Identify which cell holds the provided text, then report its [X, Y] central coordinate. 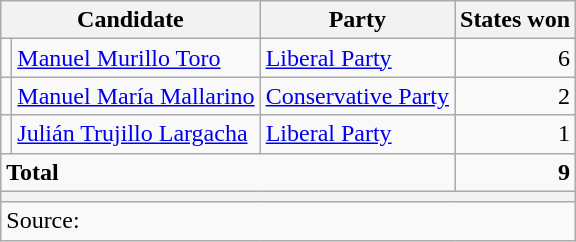
Manuel Murillo Toro [136, 58]
Source: [288, 221]
Manuel María Mallarino [136, 96]
1 [514, 134]
2 [514, 96]
Candidate [130, 20]
States won [514, 20]
Julián Trujillo Largacha [136, 134]
Total [228, 172]
Party [357, 20]
Conservative Party [357, 96]
6 [514, 58]
9 [514, 172]
